Locate the cell with the specified text and output its [x, y] center coordinate. 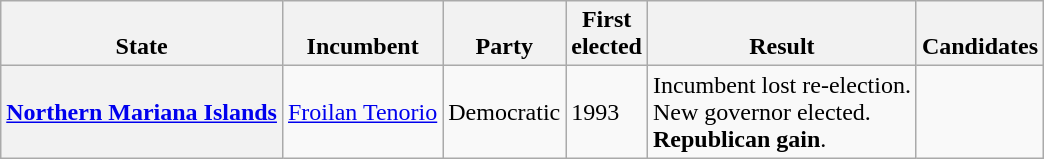
Candidates [980, 34]
State [142, 34]
Party [504, 34]
Incumbent [362, 34]
1993 [607, 112]
Northern Mariana Islands [142, 112]
Incumbent lost re-election.New governor elected.Republican gain. [782, 112]
Firstelected [607, 34]
Result [782, 34]
Democratic [504, 112]
Froilan Tenorio [362, 112]
